Pinpoint the cell where the given text exists, returning its [x, y] midpoint coordinate. 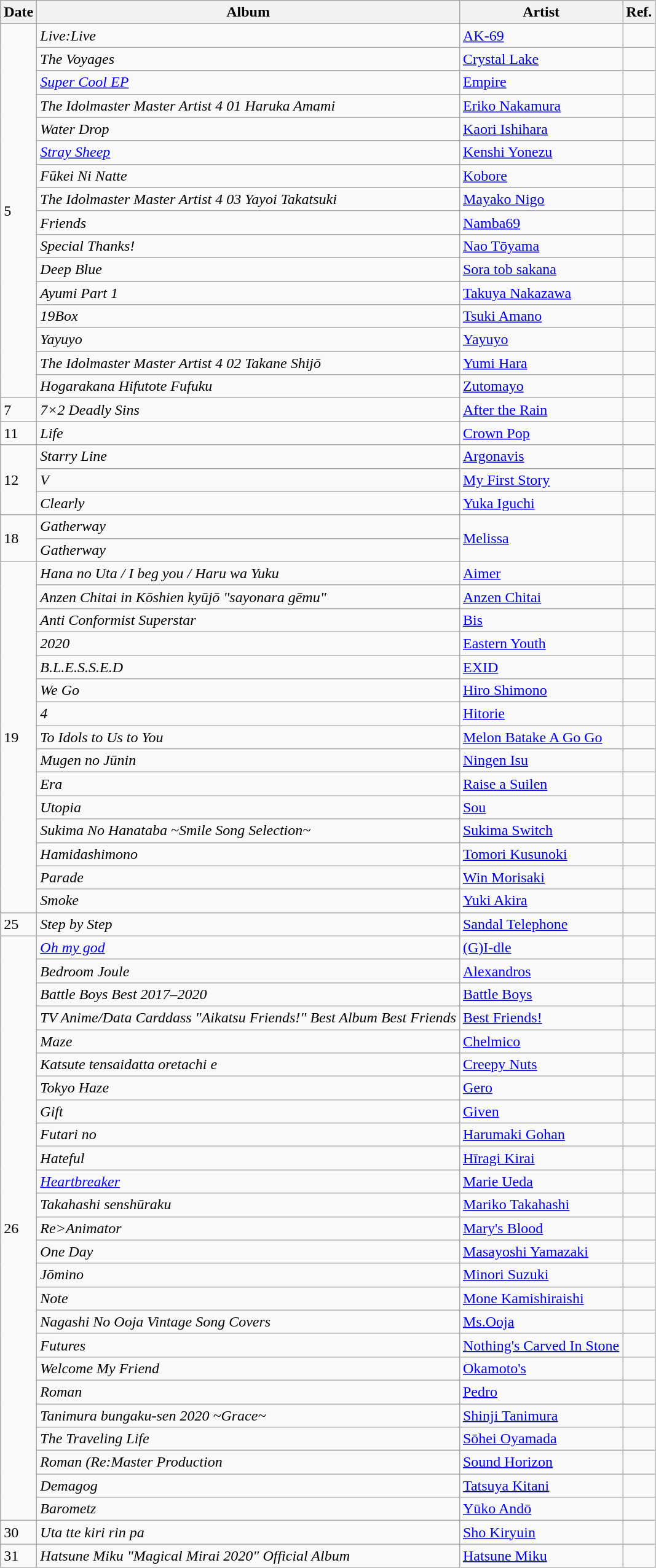
The Traveling Life [248, 1439]
Tanimura bungaku-sen 2020 ~Grace~ [248, 1415]
Deep Blue [248, 269]
Ningen Isu [541, 761]
Jōmino [248, 1275]
Battle Boys [541, 994]
Crystal Lake [541, 59]
V [248, 480]
Raise a Suilen [541, 784]
Heartbreaker [248, 1182]
Era [248, 784]
Sōhei Oyamada [541, 1439]
Roman [248, 1392]
The Idolmaster Master Artist 4 01 Haruka Amami [248, 106]
Stray Sheep [248, 152]
Smoke [248, 901]
Hitorie [541, 714]
7 [18, 410]
Argonavis [541, 457]
Futari no [248, 1135]
Nothing's Carved In Stone [541, 1345]
Hiro Shimono [541, 691]
Tokyo Haze [248, 1088]
Anti Conformist Superstar [248, 620]
Nao Tōyama [541, 246]
Friends [248, 222]
Battle Boys Best 2017–2020 [248, 994]
Takuya Nakazawa [541, 293]
Marie Ueda [541, 1182]
Okamoto's [541, 1368]
Shinji Tanimura [541, 1415]
AK-69 [541, 36]
Aimer [541, 573]
25 [18, 924]
EXID [541, 667]
Date [18, 12]
Anzen Chitai [541, 597]
Mugen no Jūnin [248, 761]
Eastern Youth [541, 643]
Melon Batake A Go Go [541, 737]
Namba69 [541, 222]
The Idolmaster Master Artist 4 02 Takane Shijō [248, 363]
Note [248, 1298]
7×2 Deadly Sins [248, 410]
Utopia [248, 807]
Maze [248, 1041]
Sho Kiryuin [541, 1532]
My First Story [541, 480]
We Go [248, 691]
Masayoshi Yamazaki [541, 1252]
Mariko Takahashi [541, 1205]
Yuka Iguchi [541, 503]
19Box [248, 316]
Ref. [639, 12]
Minori Suzuki [541, 1275]
The Idolmaster Master Artist 4 03 Yayoi Takatsuki [248, 199]
26 [18, 1228]
Starry Line [248, 457]
Sukima Switch [541, 831]
Special Thanks! [248, 246]
12 [18, 480]
31 [18, 1556]
Ayumi Part 1 [248, 293]
The Voyages [248, 59]
30 [18, 1532]
Ms.Ooja [541, 1322]
Kaori Ishihara [541, 129]
Artist [541, 12]
Sou [541, 807]
Sound Horizon [541, 1462]
Sora tob sakana [541, 269]
Eriko Nakamura [541, 106]
Mayako Nigo [541, 199]
Roman (Re:Master Production [248, 1462]
Yuki Akira [541, 901]
4 [248, 714]
Welcome My Friend [248, 1368]
Given [541, 1111]
Step by Step [248, 924]
Hateful [248, 1158]
Mary's Blood [541, 1228]
Pedro [541, 1392]
Life [248, 433]
Oh my god [248, 947]
11 [18, 433]
Uta tte kiri rin pa [248, 1532]
Chelmico [541, 1041]
Sukima No Hanataba ~Smile Song Selection~ [248, 831]
Crown Pop [541, 433]
Katsute tensaidatta oretachi e [248, 1065]
Harumaki Gohan [541, 1135]
Best Friends! [541, 1017]
Water Drop [248, 129]
2020 [248, 643]
Gero [541, 1088]
Super Cool EP [248, 82]
Hatsune Miku [541, 1556]
TV Anime/Data Carddass "Aikatsu Friends!" Best Album Best Friends [248, 1017]
Tatsuya Kitani [541, 1486]
One Day [248, 1252]
Hamidashimono [248, 854]
Creepy Nuts [541, 1065]
Alexandros [541, 971]
Takahashi senshūraku [248, 1205]
Clearly [248, 503]
Bedroom Joule [248, 971]
Parade [248, 877]
Zutomayo [541, 386]
B.L.E.S.S.E.D [248, 667]
Win Morisaki [541, 877]
Hīragi Kirai [541, 1158]
Tomori Kusunoki [541, 854]
Yūko Andō [541, 1509]
19 [18, 737]
(G)I-dle [541, 947]
Live:Live [248, 36]
Hana no Uta / I beg you / Haru wa Yuku [248, 573]
Bis [541, 620]
5 [18, 211]
Re>Animator [248, 1228]
After the Rain [541, 410]
To Idols to Us to You [248, 737]
Futures [248, 1345]
Empire [541, 82]
Nagashi No Ooja Vintage Song Covers [248, 1322]
Kenshi Yonezu [541, 152]
Yumi Hara [541, 363]
Anzen Chitai in Kōshien kyūjō "sayonara gēmu" [248, 597]
Sandal Telephone [541, 924]
Gift [248, 1111]
Mone Kamishiraishi [541, 1298]
18 [18, 538]
Barometz [248, 1509]
Melissa [541, 538]
Demagog [248, 1486]
Hogarakana Hifutote Fufuku [248, 386]
Kobore [541, 176]
Hatsune Miku "Magical Mirai 2020" Official Album [248, 1556]
Album [248, 12]
Fūkei Ni Natte [248, 176]
Tsuki Amano [541, 316]
